Provide the (X, Y) coordinate of the cell's center where the given text is located.  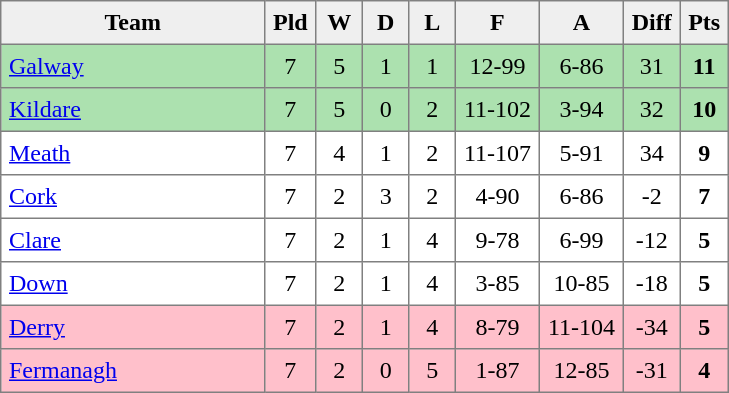
F (497, 23)
31 (651, 66)
Galway (133, 66)
Cork (133, 197)
Kildare (133, 110)
11-102 (497, 110)
8-79 (497, 327)
11-107 (497, 153)
Pld (290, 23)
5-91 (581, 153)
11 (704, 66)
12-99 (497, 66)
D (385, 23)
L (432, 23)
3-85 (497, 284)
6-99 (581, 240)
A (581, 23)
Down (133, 284)
W (339, 23)
-34 (651, 327)
-2 (651, 197)
9 (704, 153)
Meath (133, 153)
Diff (651, 23)
Clare (133, 240)
12-85 (581, 371)
34 (651, 153)
11-104 (581, 327)
Team (133, 23)
3-94 (581, 110)
-12 (651, 240)
4-90 (497, 197)
32 (651, 110)
1-87 (497, 371)
-18 (651, 284)
10 (704, 110)
Derry (133, 327)
-31 (651, 371)
3 (385, 197)
10-85 (581, 284)
Pts (704, 23)
9-78 (497, 240)
Fermanagh (133, 371)
